Scan for the cell matching the given text and deliver its [X, Y] coordinate at center. 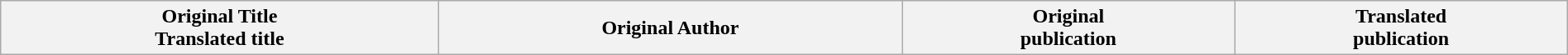
Original Author [670, 28]
Translatedpublication [1401, 28]
Original TitleTranslated title [220, 28]
Originalpublication [1068, 28]
